Determine the (X, Y) coordinate at the center of the cell enclosing the given text.  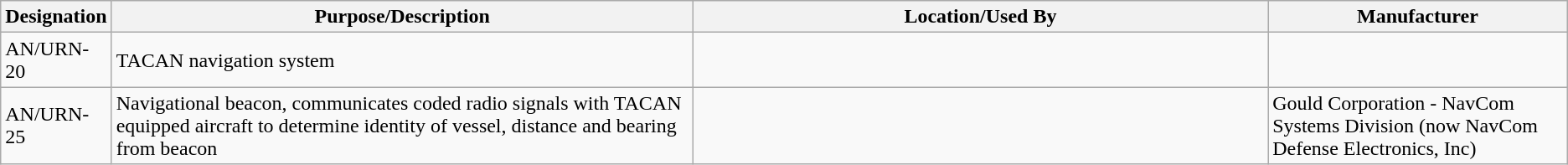
Purpose/Description (402, 17)
TACAN navigation system (402, 60)
AN/URN-25 (56, 126)
Location/Used By (980, 17)
AN/URN-20 (56, 60)
Navigational beacon, communicates coded radio signals with TACAN equipped aircraft to determine identity of vessel, distance and bearing from beacon (402, 126)
Designation (56, 17)
Manufacturer (1418, 17)
Gould Corporation - NavCom Systems Division (now NavCom Defense Electronics, Inc) (1418, 126)
